For the text-containing cell, return its midpoint in [X, Y] coordinate format. 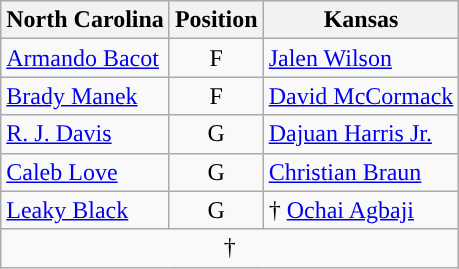
Caleb Love [86, 172]
Armando Bacot [86, 58]
Leaky Black [86, 210]
† [230, 248]
David McCormack [361, 96]
Kansas [361, 20]
Brady Manek [86, 96]
R. J. Davis [86, 134]
Christian Braun [361, 172]
Position [216, 20]
North Carolina [86, 20]
† Ochai Agbaji [361, 210]
Dajuan Harris Jr. [361, 134]
Jalen Wilson [361, 58]
